Output the (X, Y) coordinate of the center of the cell containing the given text.  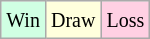
Draw (72, 20)
Loss (126, 20)
Win (24, 20)
